Detect which cell encompasses the target text, then output its (X, Y) center coordinate. 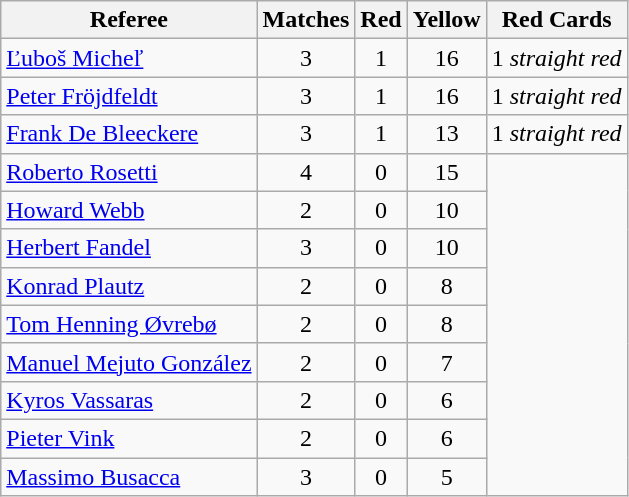
5 (446, 477)
13 (446, 134)
7 (446, 362)
Howard Webb (129, 210)
Peter Fröjdfeldt (129, 96)
Yellow (446, 20)
Massimo Busacca (129, 477)
Frank De Bleeckere (129, 134)
Ľuboš Micheľ (129, 58)
4 (306, 172)
Kyros Vassaras (129, 400)
Matches (306, 20)
Pieter Vink (129, 438)
Referee (129, 20)
15 (446, 172)
Manuel Mejuto González (129, 362)
Konrad Plautz (129, 286)
Red (381, 20)
Herbert Fandel (129, 248)
Red Cards (556, 20)
Roberto Rosetti (129, 172)
Tom Henning Øvrebø (129, 324)
